Provide the (X, Y) coordinate of the cell's center where the given text is located.  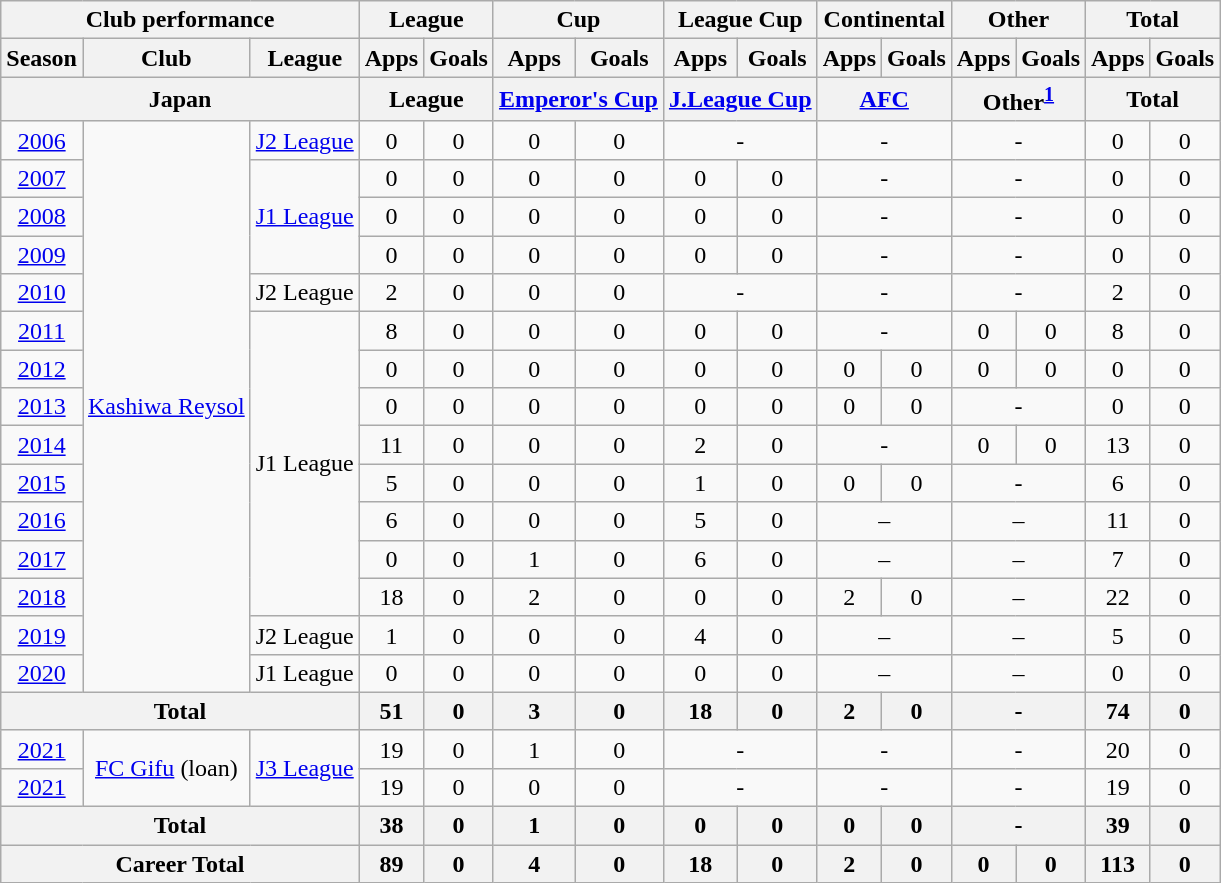
38 (391, 826)
2020 (42, 673)
Continental (884, 20)
13 (1118, 445)
Emperor's Cup (578, 100)
Kashiwa Reysol (166, 406)
3 (534, 711)
J3 League (304, 768)
74 (1118, 711)
2006 (42, 140)
2016 (42, 521)
2012 (42, 369)
2018 (42, 597)
Club performance (180, 20)
Career Total (180, 864)
2011 (42, 331)
AFC (884, 100)
2007 (42, 178)
2017 (42, 559)
Other (1018, 20)
League Cup (740, 20)
2013 (42, 407)
2015 (42, 483)
Other1 (1018, 100)
39 (1118, 826)
2010 (42, 293)
Club (166, 58)
89 (391, 864)
Japan (180, 100)
J.League Cup (740, 100)
22 (1118, 597)
51 (391, 711)
7 (1118, 559)
2008 (42, 217)
2019 (42, 635)
2009 (42, 255)
FC Gifu (loan) (166, 768)
Season (42, 58)
113 (1118, 864)
Cup (578, 20)
2014 (42, 445)
20 (1118, 749)
